Identify which cell holds the provided text, then report its [x, y] central coordinate. 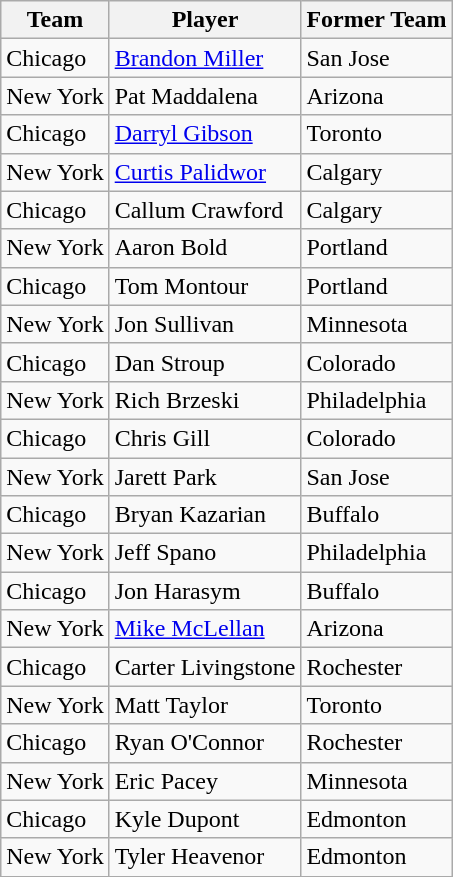
Dan Stroup [205, 362]
Former Team [376, 20]
Tyler Heavenor [205, 857]
Tom Montour [205, 286]
Jarett Park [205, 477]
Jeff Spano [205, 553]
Mike McLellan [205, 629]
Curtis Palidwor [205, 172]
Player [205, 20]
Pat Maddalena [205, 96]
Callum Crawford [205, 210]
Carter Livingstone [205, 667]
Team [55, 20]
Jon Harasym [205, 591]
Eric Pacey [205, 781]
Matt Taylor [205, 705]
Brandon Miller [205, 58]
Kyle Dupont [205, 819]
Bryan Kazarian [205, 515]
Aaron Bold [205, 248]
Darryl Gibson [205, 134]
Rich Brzeski [205, 400]
Jon Sullivan [205, 324]
Chris Gill [205, 438]
Ryan O'Connor [205, 743]
